Search for the cell housing the specified text and yield its [X, Y] center coordinate. 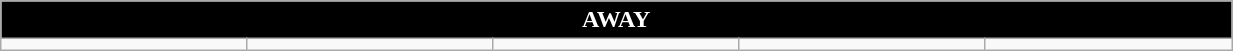
AWAY [616, 20]
